Determine the [X, Y] coordinate at the center of the cell enclosing the given text.  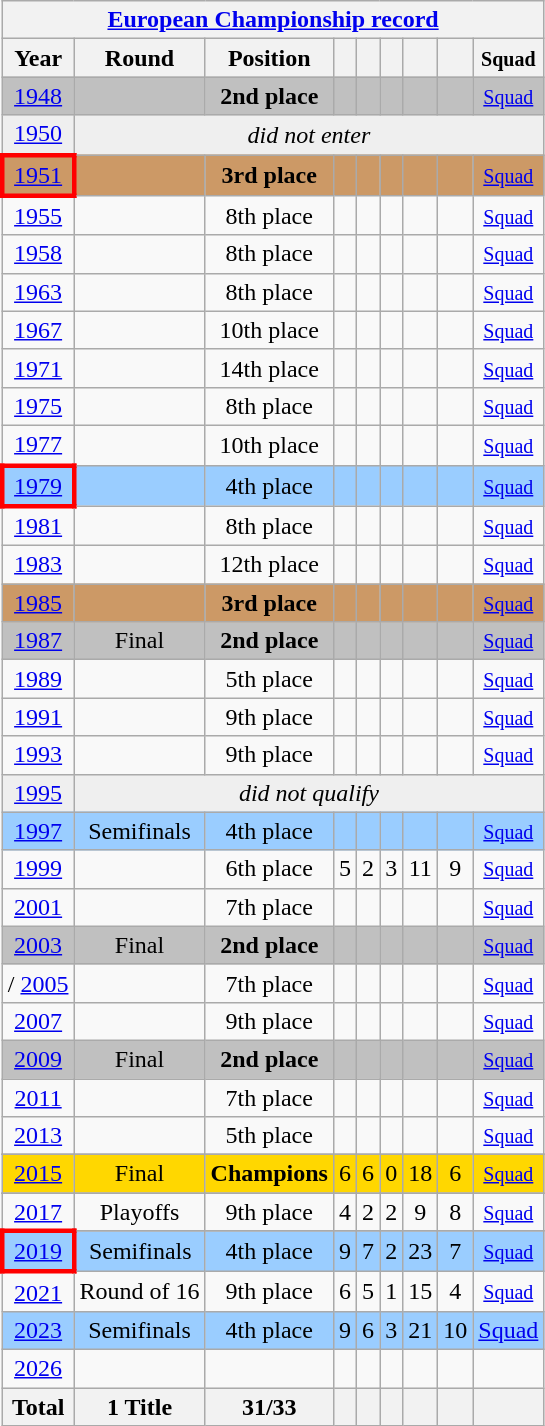
0 [392, 1174]
2017 [38, 1212]
10 [456, 1330]
31/33 [269, 1407]
did not enter [309, 135]
Playoffs [140, 1212]
2013 [38, 1136]
1975 [38, 406]
Total [38, 1407]
Round [140, 58]
12th place [269, 565]
1979 [38, 486]
2023 [38, 1330]
European Championship record [273, 20]
2015 [38, 1174]
2003 [38, 945]
1983 [38, 565]
1989 [38, 679]
15 [420, 1292]
8 [456, 1212]
2011 [38, 1097]
1981 [38, 526]
1963 [38, 292]
2001 [38, 907]
1985 [38, 603]
2009 [38, 1059]
1951 [38, 174]
1971 [38, 368]
1948 [38, 96]
1997 [38, 831]
Position [269, 58]
1999 [38, 869]
18 [420, 1174]
1977 [38, 445]
1958 [38, 254]
2021 [38, 1292]
1993 [38, 755]
Year [38, 58]
6th place [269, 869]
1995 [38, 793]
Round of 16 [140, 1292]
1955 [38, 216]
2019 [38, 1252]
2026 [38, 1368]
Champions [269, 1174]
did not qualify [309, 793]
1 [392, 1292]
1967 [38, 330]
/ 2005 [38, 983]
1987 [38, 641]
11 [420, 869]
1991 [38, 717]
1950 [38, 135]
2007 [38, 1021]
21 [420, 1330]
23 [420, 1252]
14th place [269, 368]
1 Title [140, 1407]
